Capture the cell that displays the provided text and extract its (X, Y) central coordinate. 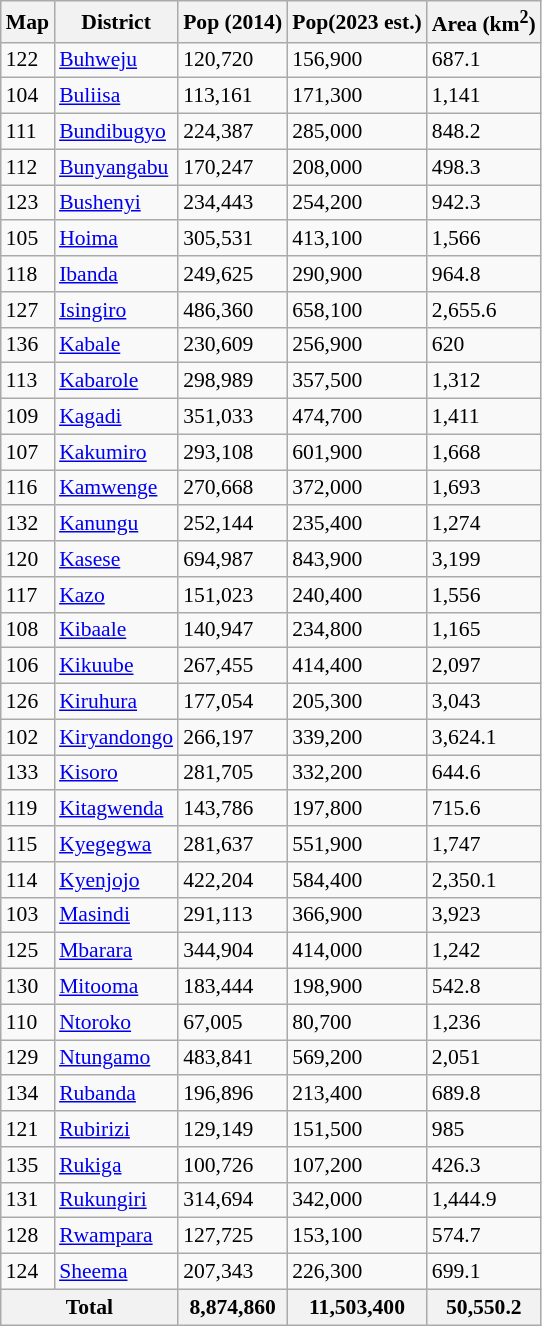
100,726 (232, 1165)
205,300 (357, 702)
848.2 (484, 132)
140,947 (232, 630)
843,900 (357, 559)
207,343 (232, 1272)
985 (484, 1129)
305,531 (232, 239)
249,625 (232, 274)
281,705 (232, 773)
143,786 (232, 809)
281,637 (232, 844)
129 (28, 1058)
498.3 (484, 167)
658,100 (357, 310)
122 (28, 60)
Kagadi (116, 417)
Hoima (116, 239)
106 (28, 666)
Bundibugyo (116, 132)
339,200 (357, 737)
1,556 (484, 595)
170,247 (232, 167)
687.1 (484, 60)
109 (28, 417)
Bunyangabu (116, 167)
426.3 (484, 1165)
Kikuube (116, 666)
107,200 (357, 1165)
Kibaale (116, 630)
Ibanda (116, 274)
136 (28, 345)
105 (28, 239)
1,668 (484, 452)
134 (28, 1094)
1,312 (484, 381)
67,005 (232, 1022)
2,655.6 (484, 310)
119 (28, 809)
Kyegegwa (116, 844)
2,051 (484, 1058)
111 (28, 132)
3,043 (484, 702)
133 (28, 773)
483,841 (232, 1058)
177,054 (232, 702)
235,400 (357, 524)
2,350.1 (484, 880)
151,500 (357, 1129)
Kabale (116, 345)
Rukiga (116, 1165)
351,033 (232, 417)
254,200 (357, 203)
584,400 (357, 880)
266,197 (232, 737)
197,800 (357, 809)
Ntoroko (116, 1022)
Kamwenge (116, 488)
107 (28, 452)
601,900 (357, 452)
8,874,860 (232, 1307)
108 (28, 630)
130 (28, 987)
3,199 (484, 559)
196,896 (232, 1094)
474,700 (357, 417)
1,693 (484, 488)
128 (28, 1236)
694,987 (232, 559)
1,141 (484, 96)
486,360 (232, 310)
Buliisa (116, 96)
342,000 (357, 1200)
1,274 (484, 524)
964.8 (484, 274)
Map (28, 22)
293,108 (232, 452)
1,236 (484, 1022)
414,400 (357, 666)
414,000 (357, 951)
Pop (2014) (232, 22)
715.6 (484, 809)
117 (28, 595)
Total (90, 1307)
3,923 (484, 915)
224,387 (232, 132)
699.1 (484, 1272)
131 (28, 1200)
Area (km2) (484, 22)
Rubanda (116, 1094)
366,900 (357, 915)
112 (28, 167)
Mbarara (116, 951)
Sheema (116, 1272)
270,668 (232, 488)
153,100 (357, 1236)
80,700 (357, 1022)
1,411 (484, 417)
3,624.1 (484, 737)
Mitooma (116, 987)
50,550.2 (484, 1307)
120 (28, 559)
124 (28, 1272)
11,503,400 (357, 1307)
252,144 (232, 524)
1,747 (484, 844)
114 (28, 880)
298,989 (232, 381)
104 (28, 96)
240,400 (357, 595)
156,900 (357, 60)
Kiryandongo (116, 737)
1,444.9 (484, 1200)
213,400 (357, 1094)
198,900 (357, 987)
689.8 (484, 1094)
256,900 (357, 345)
123 (28, 203)
Kasese (116, 559)
620 (484, 345)
District (116, 22)
208,000 (357, 167)
2,097 (484, 666)
1,165 (484, 630)
942.3 (484, 203)
118 (28, 274)
267,455 (232, 666)
230,609 (232, 345)
183,444 (232, 987)
357,500 (357, 381)
Rukungiri (116, 1200)
Kanungu (116, 524)
Kiruhura (116, 702)
Rwampara (116, 1236)
Isingiro (116, 310)
422,204 (232, 880)
314,694 (232, 1200)
Buhweju (116, 60)
644.6 (484, 773)
Kitagwenda (116, 809)
Kazo (116, 595)
291,113 (232, 915)
290,900 (357, 274)
126 (28, 702)
372,000 (357, 488)
113 (28, 381)
285,000 (357, 132)
551,900 (357, 844)
234,800 (357, 630)
234,443 (232, 203)
Ntungamo (116, 1058)
127,725 (232, 1236)
132 (28, 524)
574.7 (484, 1236)
Kyenjojo (116, 880)
102 (28, 737)
542.8 (484, 987)
151,023 (232, 595)
226,300 (357, 1272)
332,200 (357, 773)
Kabarole (116, 381)
171,300 (357, 96)
344,904 (232, 951)
135 (28, 1165)
120,720 (232, 60)
Masindi (116, 915)
1,242 (484, 951)
569,200 (357, 1058)
110 (28, 1022)
Kisoro (116, 773)
127 (28, 310)
121 (28, 1129)
125 (28, 951)
115 (28, 844)
129,149 (232, 1129)
1,566 (484, 239)
Rubirizi (116, 1129)
413,100 (357, 239)
116 (28, 488)
Bushenyi (116, 203)
Pop(2023 est.) (357, 22)
113,161 (232, 96)
Kakumiro (116, 452)
103 (28, 915)
